From the cell containing the given text, extract its center point as (x, y) coordinate. 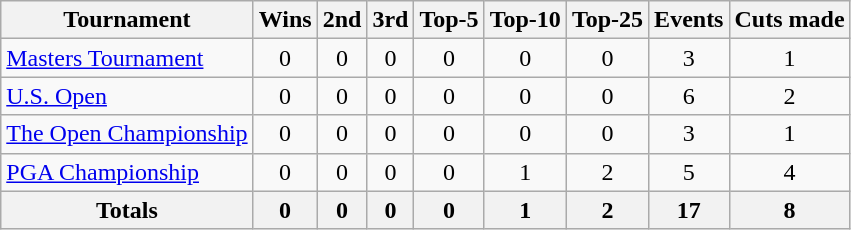
Totals (127, 210)
Top-10 (525, 20)
Tournament (127, 20)
Events (689, 20)
Top-5 (449, 20)
5 (689, 172)
2nd (342, 20)
6 (689, 96)
Masters Tournament (127, 58)
Wins (285, 20)
Cuts made (790, 20)
3rd (390, 20)
The Open Championship (127, 134)
8 (790, 210)
17 (689, 210)
U.S. Open (127, 96)
Top-25 (607, 20)
4 (790, 172)
PGA Championship (127, 172)
